Pinpoint the cell where the given text exists, returning its (x, y) midpoint coordinate. 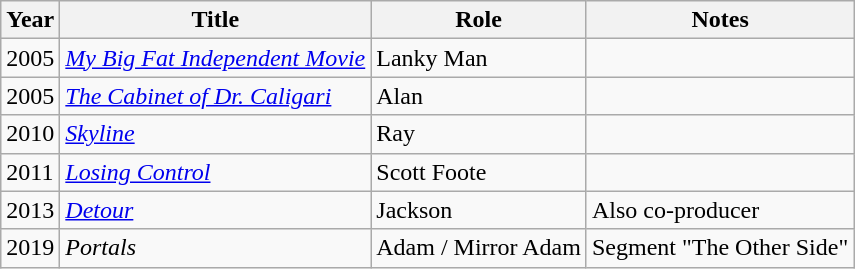
Alan (479, 96)
2011 (30, 172)
Losing Control (216, 172)
Segment "The Other Side" (720, 248)
Adam / Mirror Adam (479, 248)
Year (30, 20)
Notes (720, 20)
Jackson (479, 210)
Ray (479, 134)
Portals (216, 248)
Detour (216, 210)
Skyline (216, 134)
My Big Fat Independent Movie (216, 58)
Scott Foote (479, 172)
Role (479, 20)
Also co-producer (720, 210)
Title (216, 20)
2019 (30, 248)
The Cabinet of Dr. Caligari (216, 96)
Lanky Man (479, 58)
2013 (30, 210)
2010 (30, 134)
